Pinpoint the cell where the given text exists, returning its [X, Y] midpoint coordinate. 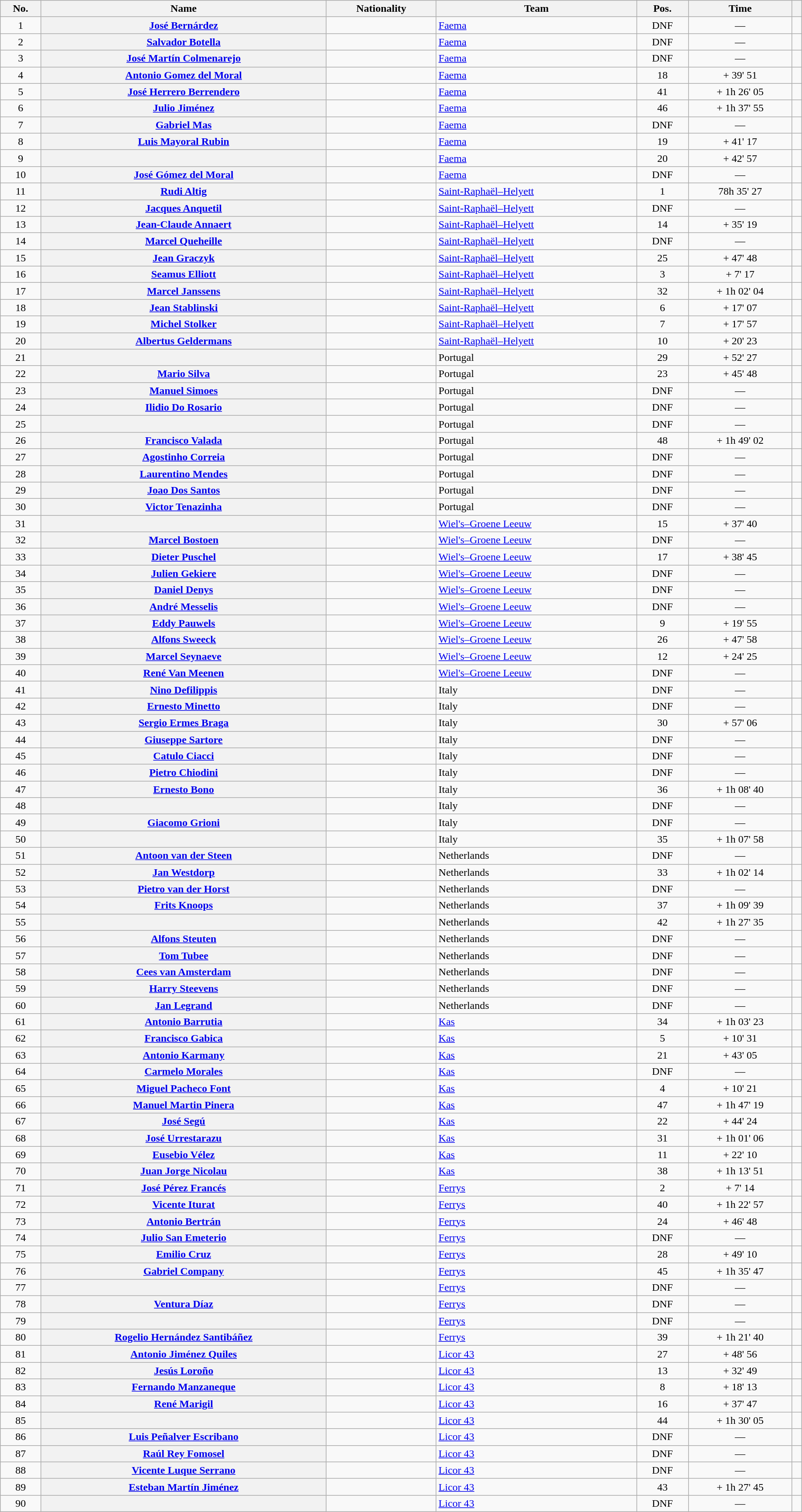
Luis Mayoral Rubin [184, 141]
Jean-Claude Annaert [184, 225]
+ 10' 21 [740, 1088]
Marcel Bostoen [184, 540]
Pietro van der Horst [184, 889]
Eddy Pauwels [184, 623]
+ 41' 17 [740, 141]
André Messelis [184, 607]
Mario Silva [184, 374]
59 [21, 988]
Sergio Ermes Braga [184, 723]
Emilio Cruz [184, 1254]
78 [21, 1304]
Miguel Pacheco Font [184, 1088]
José Martín Colmenarejo [184, 58]
Jean Stablinski [184, 308]
+ 1h 09' 39 [740, 905]
Marcel Seynaeve [184, 656]
Antonio Gomez del Moral [184, 75]
Raúl Rey Fomosel [184, 1454]
Carmelo Morales [184, 1072]
+ 35' 19 [740, 225]
+ 1h 13' 51 [740, 1171]
+ 39' 51 [740, 75]
René Marigil [184, 1404]
+ 48' 56 [740, 1354]
Gabriel Mas [184, 125]
Nino Defilippis [184, 689]
Eusebio Vélez [184, 1155]
+ 1h 02' 04 [740, 291]
55 [21, 922]
76 [21, 1271]
84 [21, 1404]
Alfons Sweeck [184, 640]
Laurentino Mendes [184, 473]
67 [21, 1121]
+ 1h 35' 47 [740, 1271]
63 [21, 1055]
49 [21, 823]
50 [21, 839]
Francisco Gabica [184, 1039]
Giacomo Grioni [184, 823]
69 [21, 1155]
Jan Westdorp [184, 872]
Team [536, 9]
+ 47' 58 [740, 640]
+ 44' 24 [740, 1121]
+ 1h 26' 05 [740, 92]
74 [21, 1238]
Frits Knoops [184, 905]
Pos. [662, 9]
+ 1h 47' 19 [740, 1105]
58 [21, 972]
64 [21, 1072]
José Gómez del Moral [184, 175]
René Van Meenen [184, 673]
+ 52' 27 [740, 357]
Marcel Janssens [184, 291]
+ 42' 57 [740, 158]
+ 1h 03' 23 [740, 1022]
Rogelio Hernández Santibáñez [184, 1337]
Vicente Luque Serrano [184, 1470]
+ 17' 57 [740, 324]
Antoon van der Steen [184, 856]
60 [21, 1005]
52 [21, 872]
71 [21, 1188]
+ 1h 01' 06 [740, 1138]
Vicente Iturat [184, 1204]
+ 1h 27' 45 [740, 1487]
+ 20' 23 [740, 341]
Antonio Bertrán [184, 1221]
+ 10' 31 [740, 1039]
+ 45' 48 [740, 374]
+ 1h 21' 40 [740, 1337]
+ 1h 08' 40 [740, 789]
61 [21, 1022]
Antonio Barrutia [184, 1022]
Jacques Anquetil [184, 208]
Salvador Botella [184, 42]
Albertus Geldermans [184, 341]
Julio Jiménez [184, 108]
+ 32' 49 [740, 1371]
+ 57' 06 [740, 723]
+ 43' 05 [740, 1055]
+ 1h 30' 05 [740, 1420]
Gabriel Company [184, 1271]
Esteban Martín Jiménez [184, 1487]
81 [21, 1354]
89 [21, 1487]
56 [21, 939]
79 [21, 1321]
José Segú [184, 1121]
Dieter Puschel [184, 557]
Marcel Queheille [184, 241]
+ 22' 10 [740, 1155]
80 [21, 1337]
José Pérez Francés [184, 1188]
Giuseppe Sartore [184, 740]
88 [21, 1470]
Francisco Valada [184, 440]
+ 49' 10 [740, 1254]
Joao Dos Santos [184, 490]
Manuel Martin Pinera [184, 1105]
78h 35' 27 [740, 191]
68 [21, 1138]
Agostinho Correia [184, 457]
Manuel Simoes [184, 391]
Tom Tubee [184, 955]
86 [21, 1437]
+ 17' 07 [740, 308]
Jan Legrand [184, 1005]
73 [21, 1221]
Ilidio Do Rosario [184, 407]
Nationality [381, 9]
83 [21, 1387]
+ 1h 27' 35 [740, 922]
57 [21, 955]
Antonio Karmany [184, 1055]
+ 46' 48 [740, 1221]
Time [740, 9]
Cees van Amsterdam [184, 972]
Michel Stolker [184, 324]
62 [21, 1039]
+ 37' 47 [740, 1404]
Fernando Manzaneque [184, 1387]
+ 1h 22' 57 [740, 1204]
Juan Jorge Nicolau [184, 1171]
Harry Steevens [184, 988]
Luis Peñalver Escribano [184, 1437]
51 [21, 856]
72 [21, 1204]
Alfons Steuten [184, 939]
+ 47' 48 [740, 258]
+ 1h 02' 14 [740, 872]
Name [184, 9]
Julien Gekiere [184, 573]
Ernesto Bono [184, 789]
+ 7' 17 [740, 274]
Julio San Emeterio [184, 1238]
+ 1h 07' 58 [740, 839]
Seamus Elliott [184, 274]
77 [21, 1288]
Ventura Díaz [184, 1304]
Jean Graczyk [184, 258]
+ 1h 37' 55 [740, 108]
José Bernárdez [184, 25]
Ernesto Minetto [184, 706]
53 [21, 889]
70 [21, 1171]
No. [21, 9]
+ 18' 13 [740, 1387]
82 [21, 1371]
José Urrestarazu [184, 1138]
66 [21, 1105]
+ 24' 25 [740, 656]
85 [21, 1420]
Catulo Ciacci [184, 756]
54 [21, 905]
Victor Tenazinha [184, 507]
75 [21, 1254]
65 [21, 1088]
Antonio Jiménez Quiles [184, 1354]
87 [21, 1454]
+ 7' 14 [740, 1188]
+ 38' 45 [740, 557]
Jesús Loroño [184, 1371]
+ 37' 40 [740, 524]
+ 19' 55 [740, 623]
José Herrero Berrendero [184, 92]
90 [21, 1503]
Rudi Altig [184, 191]
Daniel Denys [184, 590]
+ 1h 49' 02 [740, 440]
Pietro Chiodini [184, 773]
